Output the (x, y) coordinate of the center of the cell containing the given text.  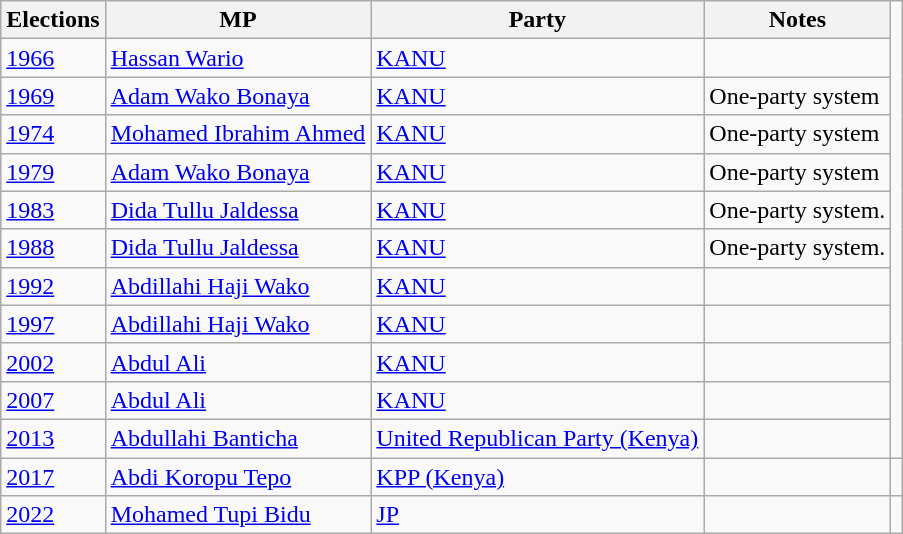
1997 (53, 324)
1979 (53, 172)
JP (538, 515)
Hassan Wario (238, 58)
2017 (53, 477)
Notes (798, 20)
2022 (53, 515)
1969 (53, 96)
2002 (53, 362)
1974 (53, 134)
Abdi Koropu Tepo (238, 477)
MP (238, 20)
1992 (53, 286)
United Republican Party (Kenya) (538, 438)
2007 (53, 400)
1966 (53, 58)
1983 (53, 210)
1988 (53, 248)
KPP (Kenya) (538, 477)
2013 (53, 438)
Elections (53, 20)
Abdullahi Banticha (238, 438)
Mohamed Tupi Bidu (238, 515)
Party (538, 20)
Mohamed Ibrahim Ahmed (238, 134)
